Provide the (x, y) coordinate of the cell's center where the given text is located.  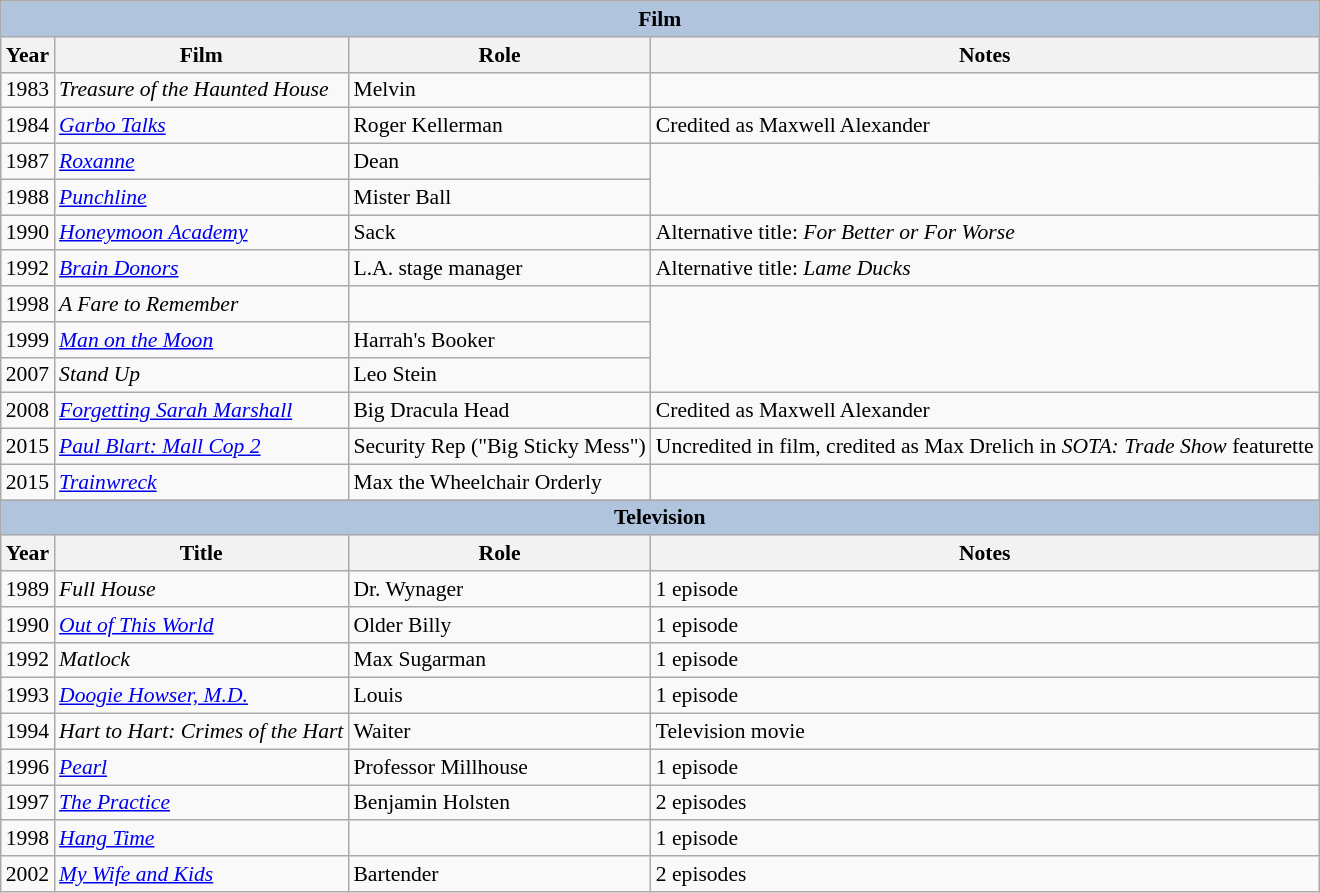
Waiter (499, 732)
Doogie Howser, M.D. (201, 696)
Roger Kellerman (499, 126)
Roxanne (201, 162)
1984 (28, 126)
Professor Millhouse (499, 767)
Bartender (499, 874)
Pearl (201, 767)
1993 (28, 696)
2007 (28, 375)
Big Dracula Head (499, 411)
Treasure of the Haunted House (201, 90)
2002 (28, 874)
Older Billy (499, 625)
1999 (28, 340)
Louis (499, 696)
Alternative title: Lame Ducks (985, 269)
Stand Up (201, 375)
Brain Donors (201, 269)
1983 (28, 90)
1994 (28, 732)
1988 (28, 197)
Punchline (201, 197)
Television (660, 518)
L.A. stage manager (499, 269)
The Practice (201, 803)
Garbo Talks (201, 126)
Television movie (985, 732)
Dean (499, 162)
Dr. Wynager (499, 589)
Max the Wheelchair Orderly (499, 482)
Mister Ball (499, 197)
Forgetting Sarah Marshall (201, 411)
1996 (28, 767)
Trainwreck (201, 482)
1987 (28, 162)
Title (201, 554)
Alternative title: For Better or For Worse (985, 233)
A Fare to Remember (201, 304)
Paul Blart: Mall Cop 2 (201, 447)
Max Sugarman (499, 660)
Out of This World (201, 625)
Harrah's Booker (499, 340)
Benjamin Holsten (499, 803)
Melvin (499, 90)
Man on the Moon (201, 340)
Sack (499, 233)
2008 (28, 411)
Uncredited in film, credited as Max Drelich in SOTA: Trade Show featurette (985, 447)
My Wife and Kids (201, 874)
1989 (28, 589)
Matlock (201, 660)
Hang Time (201, 839)
1997 (28, 803)
Honeymoon Academy (201, 233)
Leo Stein (499, 375)
Security Rep ("Big Sticky Mess") (499, 447)
Full House (201, 589)
Hart to Hart: Crimes of the Hart (201, 732)
